Locate the cell with the specified text and output its [x, y] center coordinate. 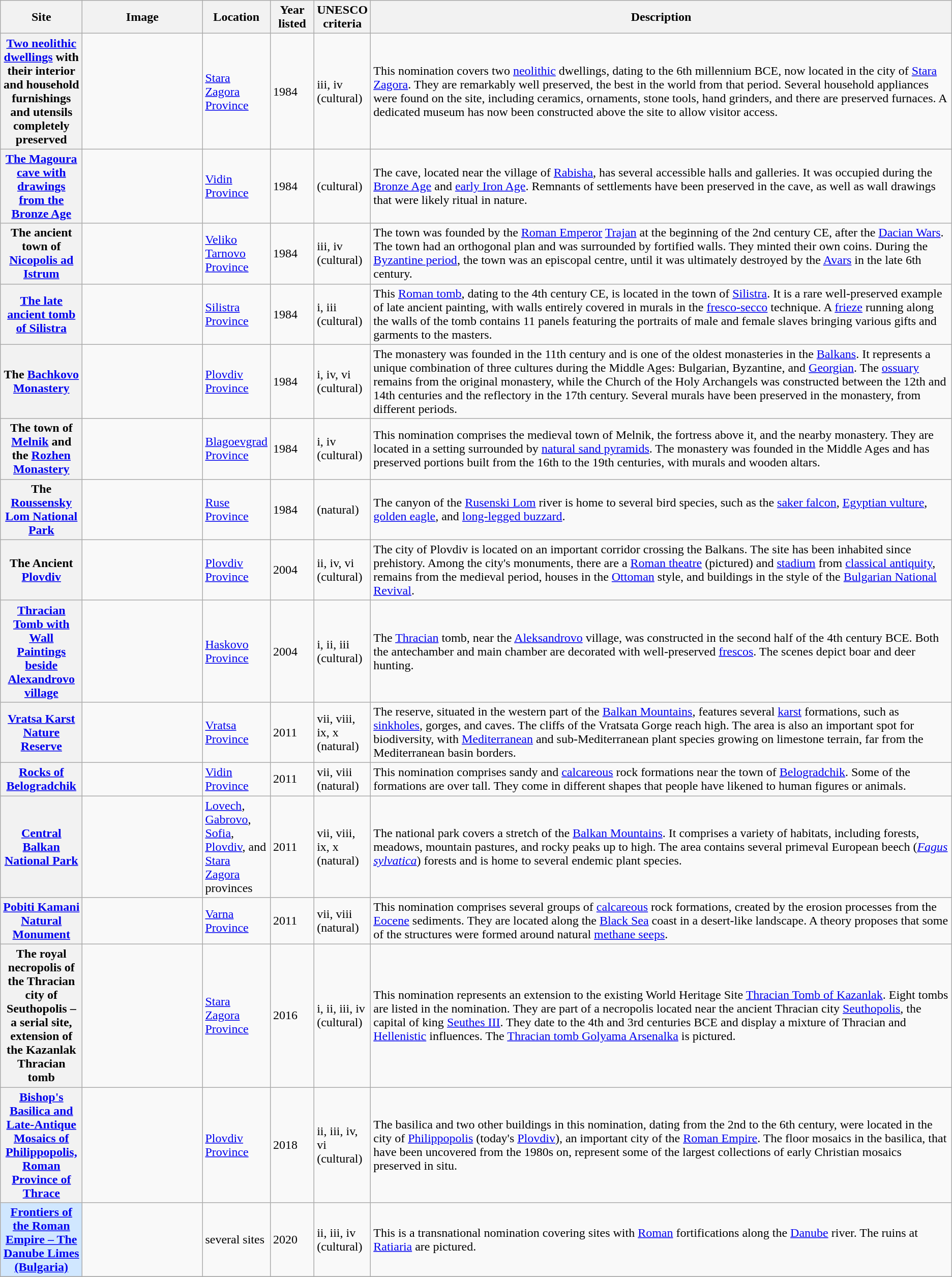
Rocks of Belogradchik [42, 779]
i, iii (cultural) [343, 314]
The Magoura cave with drawings from the Bronze Age [42, 186]
The late ancient tomb of Silistra [42, 314]
The Roussensky Lom National Park [42, 510]
The town of Melnik and the Rozhen Monastery [42, 449]
2016 [292, 1016]
Vratsa Karst Nature Reserve [42, 732]
Thracian Tomb with Wall Paintings beside Alexandrovo village [42, 651]
i, ii, iii, iv (cultural) [343, 1016]
This is a transnational nomination covering sites with Roman fortifications along the Danube river. The ruins at Ratiaria are pictured. [661, 1240]
Image [142, 17]
Location [236, 17]
Ruse Province [236, 510]
Blagoevgrad Province [236, 449]
ii, iii, iv (cultural) [343, 1240]
i, iv (cultural) [343, 449]
The Ancient Plovdiv [42, 570]
Veliko Tarnovo Province [236, 253]
i, iv, vi (cultural) [343, 381]
Vratsa Province [236, 732]
Bishop's Basilica and Late-Antique Mosaics of Philippopolis, Roman Province of Thrace [42, 1145]
i, ii, iii (cultural) [343, 651]
(natural) [343, 510]
Varna Province [236, 921]
Lovech, Gabrovo, Sofia, Plovdiv, and Stara Zagora provinces [236, 846]
The royal necropolis of the Thracian city of Seuthopolis – a serial site, extension of the Kazanlak Thracian tomb [42, 1016]
Two neolithic dwellings with their interior and household furnishings and utensils completely preserved [42, 92]
2018 [292, 1145]
Site [42, 17]
ii, iv, vi (cultural) [343, 570]
Description [661, 17]
Frontiers of the Roman Empire – The Danube Limes (Bulgaria) [42, 1240]
(cultural) [343, 186]
Pobiti Kamani Natural Monument [42, 921]
Central Balkan National Park [42, 846]
UNESCO criteria [343, 17]
ii, iii, iv, vi (cultural) [343, 1145]
The Bachkovo Monastery [42, 381]
The ancient town of Nicopolis ad Istrum [42, 253]
several sites [236, 1240]
2020 [292, 1240]
Year listed [292, 17]
Silistra Province [236, 314]
Haskovo Province [236, 651]
